Pinpoint the cell where the given text exists, returning its [X, Y] midpoint coordinate. 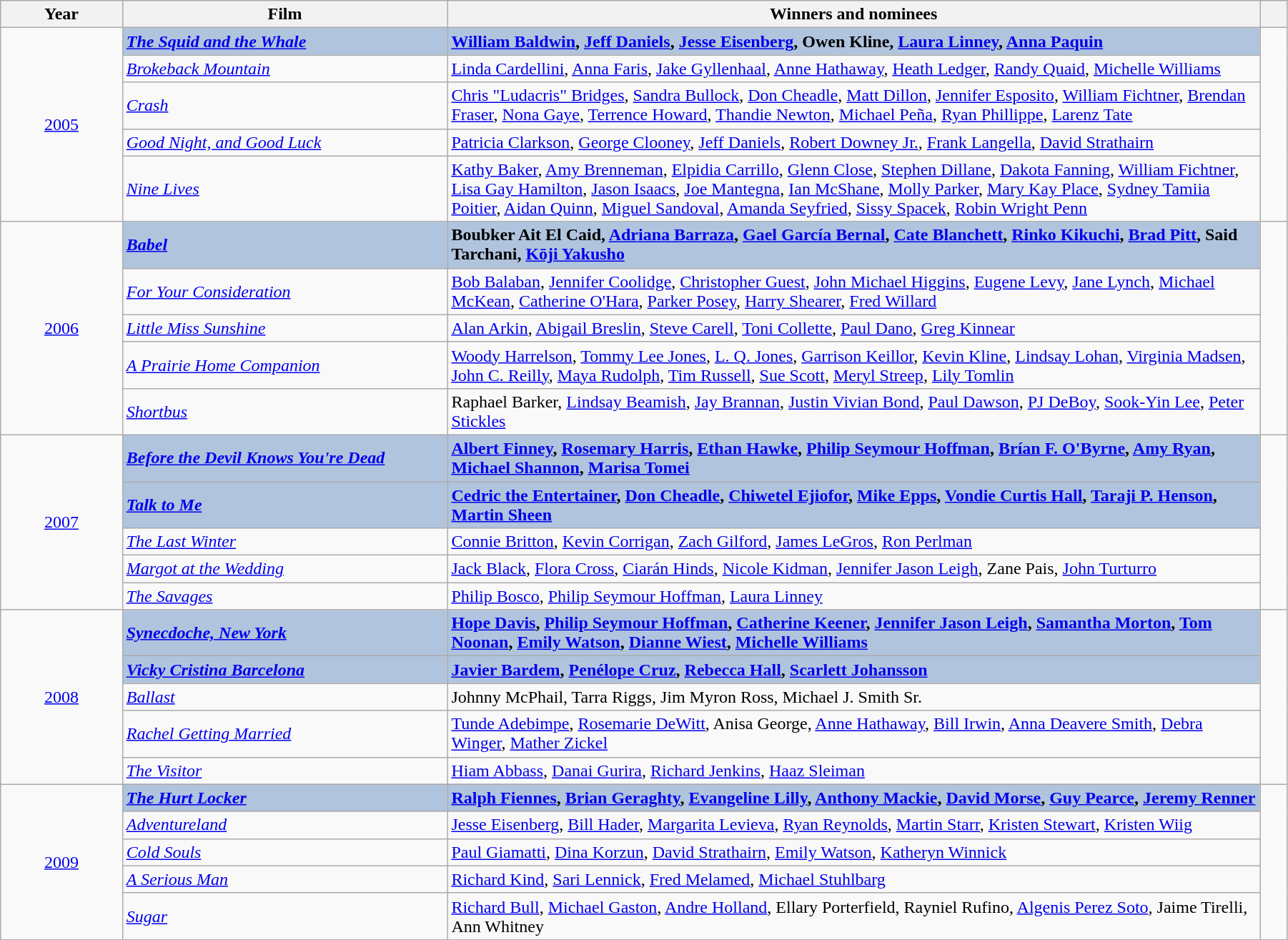
Crash [284, 106]
2009 [61, 862]
Little Miss Sunshine [284, 328]
2007 [61, 522]
For Your Consideration [284, 292]
Paul Giamatti, Dina Korzun, David Strathairn, Emily Watson, Katheryn Winnick [853, 852]
2006 [61, 328]
Richard Kind, Sari Lennick, Fred Melamed, Michael Stuhlbarg [853, 879]
Jesse Eisenberg, Bill Hader, Margarita Levieva, Ryan Reynolds, Martin Starr, Kristen Stewart, Kristen Wiig [853, 825]
Alan Arkin, Abigail Breslin, Steve Carell, Toni Collette, Paul Dano, Greg Kinnear [853, 328]
Margot at the Wedding [284, 569]
Boubker Ait El Caid, Adriana Barraza, Gael García Bernal, Cate Blanchett, Rinko Kikuchi, Brad Pitt, Said Tarchani, Kōji Yakusho [853, 244]
Film [284, 14]
Good Night, and Good Luck [284, 142]
Raphael Barker, Lindsay Beamish, Jay Brannan, Justin Vivian Bond, Paul Dawson, PJ DeBoy, Sook-Yin Lee, Peter Stickles [853, 412]
2008 [61, 697]
2005 [61, 124]
Connie Britton, Kevin Corrigan, Zach Gilford, James LeGros, Ron Perlman [853, 542]
Philip Bosco, Philip Seymour Hoffman, Laura Linney [853, 596]
The Squid and the Whale [284, 41]
Rachel Getting Married [284, 733]
Year [61, 14]
Sugar [284, 916]
The Last Winter [284, 542]
Ballast [284, 697]
Patricia Clarkson, George Clooney, Jeff Daniels, Robert Downey Jr., Frank Langella, David Strathairn [853, 142]
The Visitor [284, 771]
Johnny McPhail, Tarra Riggs, Jim Myron Ross, Michael J. Smith Sr. [853, 697]
Talk to Me [284, 505]
Winners and nominees [853, 14]
Jack Black, Flora Cross, Ciarán Hinds, Nicole Kidman, Jennifer Jason Leigh, Zane Pais, John Turturro [853, 569]
Tunde Adebimpe, Rosemarie DeWitt, Anisa George, Anne Hathaway, Bill Irwin, Anna Deavere Smith, Debra Winger, Mather Zickel [853, 733]
Hiam Abbass, Danai Gurira, Richard Jenkins, Haaz Sleiman [853, 771]
Ralph Fiennes, Brian Geraghty, Evangeline Lilly, Anthony Mackie, David Morse, Guy Pearce, Jeremy Renner [853, 798]
Before the Devil Knows You're Dead [284, 457]
Cedric the Entertainer, Don Cheadle, Chiwetel Ejiofor, Mike Epps, Vondie Curtis Hall, Taraji P. Henson, Martin Sheen [853, 505]
A Serious Man [284, 879]
Adventureland [284, 825]
Vicky Cristina Barcelona [284, 670]
Cold Souls [284, 852]
Javier Bardem, Penélope Cruz, Rebecca Hall, Scarlett Johansson [853, 670]
A Prairie Home Companion [284, 365]
The Savages [284, 596]
Linda Cardellini, Anna Faris, Jake Gyllenhaal, Anne Hathaway, Heath Ledger, Randy Quaid, Michelle Williams [853, 69]
Babel [284, 244]
Shortbus [284, 412]
Synecdoche, New York [284, 633]
Brokeback Mountain [284, 69]
Nine Lives [284, 189]
William Baldwin, Jeff Daniels, Jesse Eisenberg, Owen Kline, Laura Linney, Anna Paquin [853, 41]
The Hurt Locker [284, 798]
Albert Finney, Rosemary Harris, Ethan Hawke, Philip Seymour Hoffman, Brían F. O'Byrne, Amy Ryan, Michael Shannon, Marisa Tomei [853, 457]
Richard Bull, Michael Gaston, Andre Holland, Ellary Porterfield, Rayniel Rufino, Algenis Perez Soto, Jaime Tirelli, Ann Whitney [853, 916]
